Detect which cell encompasses the target text, then output its (X, Y) center coordinate. 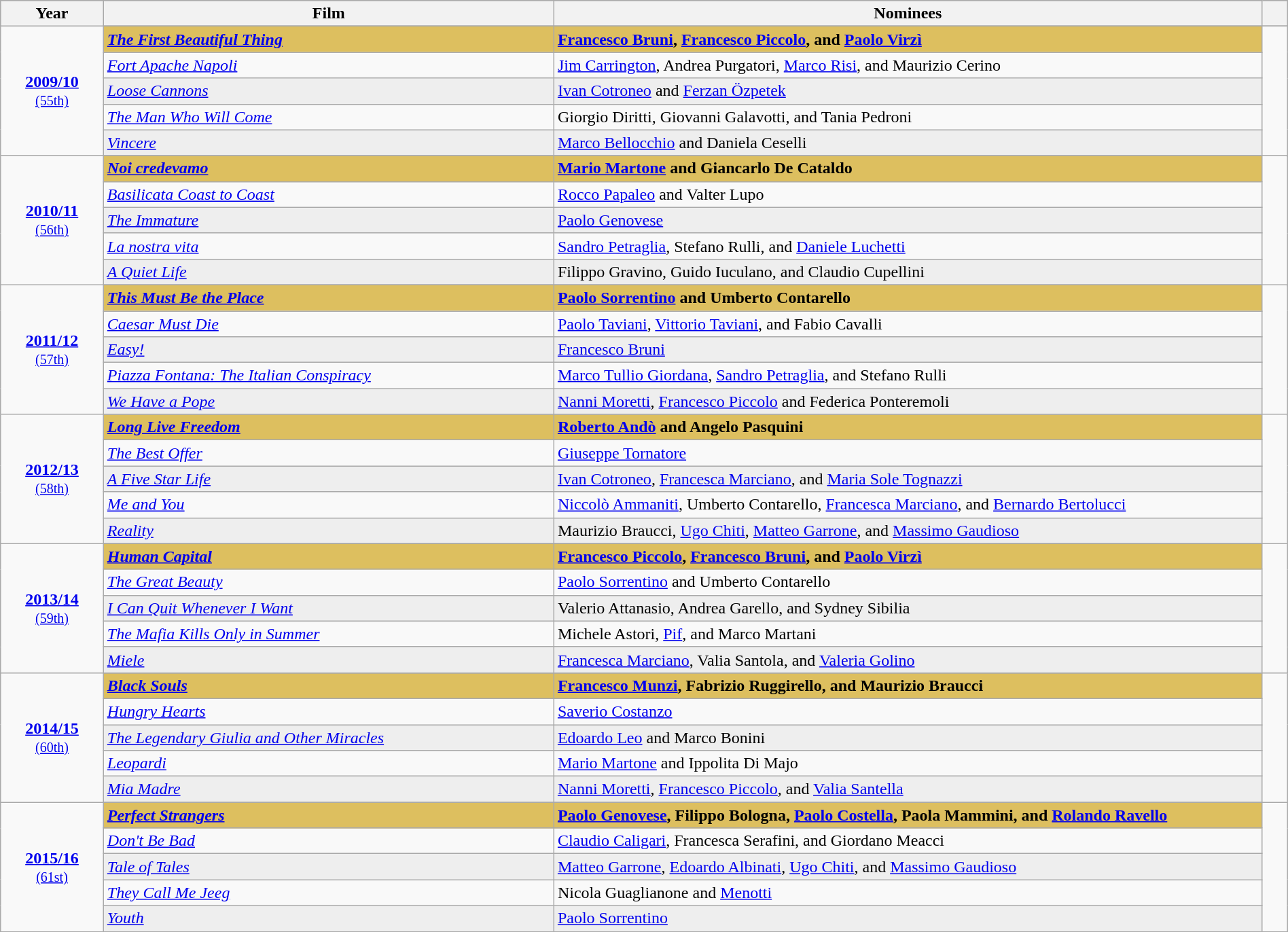
Vincere (329, 143)
Ivan Cotroneo, Francesca Marciano, and Maria Sole Tognazzi (908, 479)
Miele (329, 660)
Nanni Moretti, Francesco Piccolo, and Valia Santella (908, 789)
Valerio Attanasio, Andrea Garello, and Sydney Sibilia (908, 608)
Perfect Strangers (329, 815)
Jim Carrington, Andrea Purgatori, Marco Risi, and Maurizio Cerino (908, 65)
The Great Beauty (329, 582)
2011/12(57th) (52, 349)
A Five Star Life (329, 479)
They Call Me Jeeg (329, 893)
2013/14(59th) (52, 608)
Matteo Garrone, Edoardo Albinati, Ugo Chiti, and Massimo Gaudioso (908, 867)
Marco Bellocchio and Daniela Ceselli (908, 143)
2010/11(56th) (52, 220)
Easy! (329, 350)
Nanni Moretti, Francesco Piccolo and Federica Ponteremoli (908, 401)
Loose Cannons (329, 91)
Human Capital (329, 556)
The Immature (329, 220)
Francesco Bruni, Francesco Piccolo, and Paolo Virzì (908, 39)
Mario Martone and Giancarlo De Cataldo (908, 168)
Francesco Bruni (908, 350)
Francesca Marciano, Valia Santola, and Valeria Golino (908, 660)
Filippo Gravino, Guido Iuculano, and Claudio Cupellini (908, 272)
Leopardi (329, 764)
The Best Offer (329, 453)
The Man Who Will Come (329, 117)
Ivan Cotroneo and Ferzan Özpetek (908, 91)
Mario Martone and Ippolita Di Majo (908, 764)
Year (52, 14)
Caesar Must Die (329, 324)
Edoardo Leo and Marco Bonini (908, 737)
Maurizio Braucci, Ugo Chiti, Matteo Garrone, and Massimo Gaudioso (908, 531)
Youth (329, 918)
Me and You (329, 505)
Hungry Hearts (329, 711)
Piazza Fontana: The Italian Conspiracy (329, 376)
Saverio Costanzo (908, 711)
Giorgio Diritti, Giovanni Galavotti, and Tania Pedroni (908, 117)
2014/15(60th) (52, 737)
2009/10(55th) (52, 91)
Tale of Tales (329, 867)
Long Live Freedom (329, 427)
Roberto Andò and Angelo Pasquini (908, 427)
Noi credevamo (329, 168)
The Mafia Kills Only in Summer (329, 634)
Fort Apache Napoli (329, 65)
Rocco Papaleo and Valter Lupo (908, 194)
Nicola Guaglianone and Menotti (908, 893)
La nostra vita (329, 246)
Black Souls (329, 685)
Paolo Genovese, Filippo Bologna, Paolo Costella, Paola Mammini, and Rolando Ravello (908, 815)
We Have a Pope (329, 401)
Claudio Caligari, Francesca Serafini, and Giordano Meacci (908, 841)
Paolo Taviani, Vittorio Taviani, and Fabio Cavalli (908, 324)
Paolo Sorrentino (908, 918)
Don't Be Bad (329, 841)
Paolo Genovese (908, 220)
Marco Tullio Giordana, Sandro Petraglia, and Stefano Rulli (908, 376)
2015/16(61st) (52, 867)
Reality (329, 531)
Film (329, 14)
Francesco Piccolo, Francesco Bruni, and Paolo Virzì (908, 556)
Giuseppe Tornatore (908, 453)
Francesco Munzi, Fabrizio Ruggirello, and Maurizio Braucci (908, 685)
The First Beautiful Thing (329, 39)
Niccolò Ammaniti, Umberto Contarello, Francesca Marciano, and Bernardo Bertolucci (908, 505)
I Can Quit Whenever I Want (329, 608)
Sandro Petraglia, Stefano Rulli, and Daniele Luchetti (908, 246)
Michele Astori, Pif, and Marco Martani (908, 634)
The Legendary Giulia and Other Miracles (329, 737)
Mia Madre (329, 789)
A Quiet Life (329, 272)
This Must Be the Place (329, 298)
Nominees (908, 14)
2012/13(58th) (52, 479)
Basilicata Coast to Coast (329, 194)
